For the text-containing cell, return its midpoint in (X, Y) coordinate format. 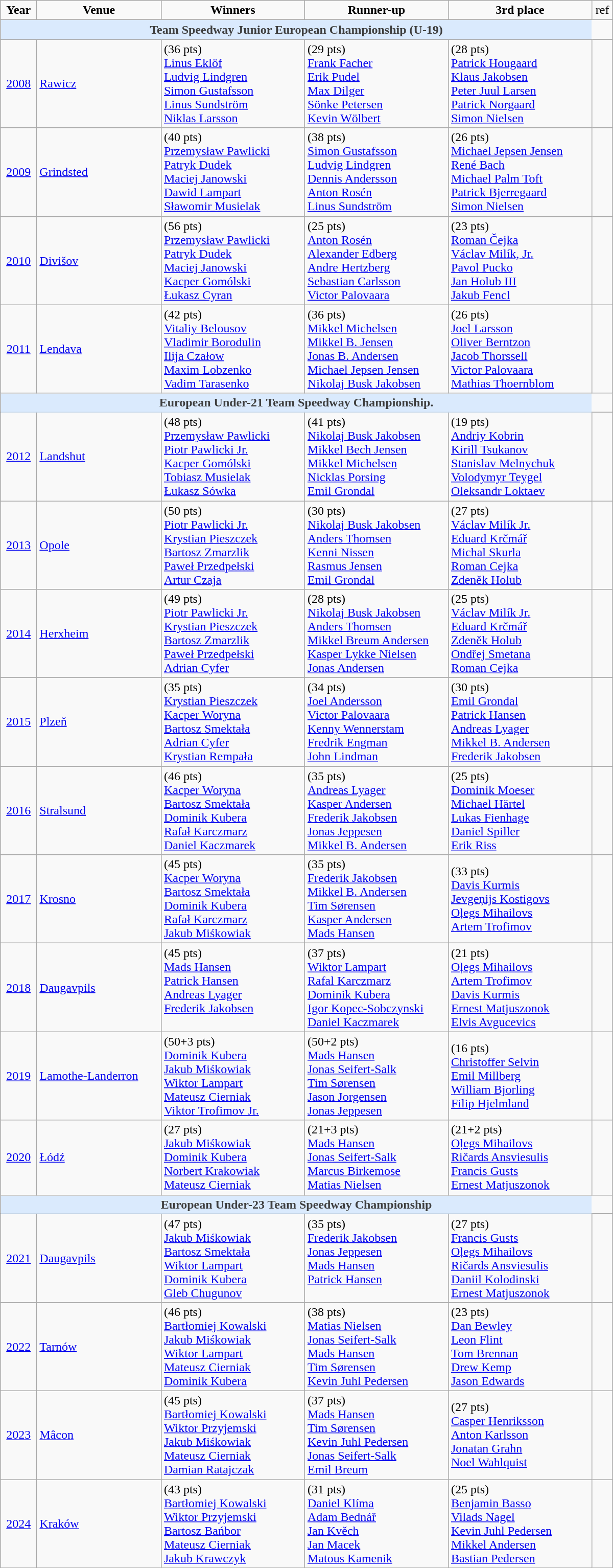
2014 (18, 634)
(35 pts)Frederik JakobsenJonas JeppesenMads HansenPatrick Hansen (376, 1258)
(28 pts)Nikolaj Busk JakobsenAnders ThomsenMikkel Breum AndersenKasper Lykke NielsenJonas Andersen (376, 634)
2011 (18, 349)
Kraków (99, 1524)
ref (603, 10)
(30 pts)Emil GrondalPatrick HansenAndreas LyagerMikkel B. AndersenFrederik Jakobsen (520, 722)
Lendava (99, 349)
2017 (18, 899)
(27 pts)Václav Milík Jr.Eduard KrčmářMichal SkurlaRoman CejkaZdeněk Holub (520, 545)
(49 pts)Piotr Pawlicki Jr.Krystian PieszczekBartosz ZmarzlikPaweł PrzedpełskiAdrian Cyfer (233, 634)
(21 pts)Oļegs MihailovsArtem TrofimovDavis KurmisErnest MatjuszonokElvis Avgucevics (520, 988)
Runner-up (376, 10)
(37 pts)Wiktor LampartRafal KarczmarzDominik KuberaIgor Kopec-SobczynskiDaniel Kaczmarek (376, 988)
2018 (18, 988)
European Under-23 Team Speedway Championship (296, 1205)
(38 pts)Matias NielsenJonas Seifert-SalkMads HansenTim SørensenKevin Juhl Pedersen (376, 1347)
Grindsted (99, 172)
Winners (233, 10)
Venue (99, 10)
(41 pts)Nikolaj Busk JakobsenMikkel Bech JensenMikkel MichelsenNicklas PorsingEmil Grondal (376, 456)
(25 pts)Anton RosénAlexander EdbergAndre HertzbergSebastian CarlssonVictor Palovaara (376, 261)
(40 pts)Przemysław PawlickiPatryk DudekMaciej JanowskiDawid LampartSławomir Musielak (233, 172)
2008 (18, 84)
(26 pts)Joel LarssonOliver BerntzonJacob Thorssell Victor PalovaaraMathias Thoernblom (520, 349)
(16 pts)Christoffer SelvinEmil MillbergWilliam BjorlingFilip Hjelmland (520, 1076)
2009 (18, 172)
Landshut (99, 456)
2019 (18, 1076)
Stralsund (99, 811)
(25 pts)Dominik MoeserMichael HärtelLukas FienhageDaniel SpillerErik Riss (520, 811)
(42 pts)Vitaliy BelousovVladimir BorodulinIlija CzałowMaxim LobzenkoVadim Tarasenko (233, 349)
(50+2 pts)Mads HansenJonas Seifert-SalkTim SørensenJason JorgensenJonas Jeppesen (376, 1076)
(46 pts)Kacper WorynaBartosz SmektałaDominik KuberaRafał KarczmarzDaniel Kaczmarek (233, 811)
(45 pts)Mads HansenPatrick HansenAndreas LyagerFrederik Jakobsen (233, 988)
(35 pts)Frederik JakobsenMikkel B. AndersenTim SørensenKasper AndersenMads Hansen (376, 899)
(28 pts)Patrick HougaardKlaus JakobsenPeter Juul LarsenPatrick NorgaardSimon Nielsen (520, 84)
Krosno (99, 899)
2015 (18, 722)
2024 (18, 1524)
(38 pts)Simon GustafssonLudvig LindgrenDennis AnderssonAnton RosénLinus Sundström (376, 172)
(31 pts)Daniel KlímaAdam BednářJan KvěchJan MacekMatous Kamenik (376, 1524)
(50+3 pts)Dominik KuberaJakub MiśkowiakWiktor LampartMateusz CierniakViktor Trofimov Jr. (233, 1076)
European Under-21 Team Speedway Championship. (296, 403)
(36 pts)Linus EklöfLudvig LindgrenSimon GustafssonLinus SundströmNiklas Larsson (233, 84)
(35 pts)Andreas LyagerKasper AndersenFrederik JakobsenJonas JeppesenMikkel B. Andersen (376, 811)
Mâcon (99, 1435)
2012 (18, 456)
Herxheim (99, 634)
(34 pts)Joel AnderssonVictor PalovaaraKenny WennerstamFredrik EngmanJohn Lindman (376, 722)
Divišov (99, 261)
(46 pts)Bartłomiej KowalskiJakub MiśkowiakWiktor LampartMateusz CierniakDominik Kubera (233, 1347)
(45 pts)Bartłomiej KowalskiWiktor PrzyjemskiJakub MiśkowiakMateusz CierniakDamian Ratajczak (233, 1435)
(45 pts)Kacper WorynaBartosz SmektałaDominik KuberaRafał KarczmarzJakub Miśkowiak (233, 899)
(43 pts)Bartłomiej KowalskiWiktor PrzyjemskiBartosz BańborMateusz CierniakJakub Krawczyk (233, 1524)
(27 pts)Casper HenrikssonAnton KarlssonJonatan GrahnNoel Wahlquist (520, 1435)
(50 pts)Piotr Pawlicki Jr.Krystian PieszczekBartosz ZmarzlikPaweł PrzedpełskiArtur Czaja (233, 545)
Rawicz (99, 84)
2020 (18, 1157)
Year (18, 10)
(21+3 pts)Mads HansenJonas Seifert-SalkMarcus BirkemoseMatias Nielsen (376, 1157)
(19 pts)Andriy KobrinKirill TsukanovStanislav MelnychukVolodymyr Teygel Oleksandr Loktaev (520, 456)
(48 pts)Przemysław PawlickiPiotr Pawlicki Jr.Kacper GomólskiTobiasz MusielakŁukasz Sówka (233, 456)
Opole (99, 545)
(23 pts)Dan BewleyLeon FlintTom BrennanDrew KempJason Edwards (520, 1347)
2013 (18, 545)
Lamothe-Landerron (99, 1076)
3rd place (520, 10)
Plzeň (99, 722)
(27 pts)Francis GustsOļegs MihailovsRičards Ansviesulis Daniil Kolodinski Ernest Matjuszonok (520, 1258)
(56 pts)Przemysław PawlickiPatryk DudekMaciej JanowskiKacper GomólskiŁukasz Cyran (233, 261)
(21+2 pts)Oļegs MihailovsRičards AnsviesulisFrancis GustsErnest Matjuszonok (520, 1157)
(26 pts)Michael Jepsen Jensen René Bach Michael Palm ToftPatrick BjerregaardSimon Nielsen (520, 172)
2021 (18, 1258)
2010 (18, 261)
(25 pts)Benjamin BassoVilads NagelKevin Juhl PedersenMikkel AndersenBastian Pedersen (520, 1524)
(35 pts)Krystian PieszczekKacper WorynaBartosz SmektałaAdrian CyferKrystian Rempała (233, 722)
(29 pts)Frank FacherErik PudelMax DilgerSönke PetersenKevin Wölbert (376, 84)
(25 pts)Václav Milík Jr.Eduard KrčmářZdeněk HolubOndřej SmetanaRoman Cejka (520, 634)
(47 pts)Jakub MiśkowiakBartosz SmektałaWiktor LampartDominik KuberaGleb Chugunov (233, 1258)
Tarnów (99, 1347)
(23 pts)Roman ČejkaVáclav Milík, Jr.Pavol PuckoJan Holub IIIJakub Fencl (520, 261)
(37 pts)Mads HansenTim SørensenKevin Juhl PedersenJonas Seifert-SalkEmil Breum (376, 1435)
2022 (18, 1347)
Łódź (99, 1157)
(30 pts)Nikolaj Busk JakobsenAnders ThomsenKenni NissenRasmus JensenEmil Grondal (376, 545)
(27 pts)Jakub MiśkowiakDominik KuberaNorbert KrakowiakMateusz Cierniak (233, 1157)
(36 pts)Mikkel MichelsenMikkel B. JensenJonas B. AndersenMichael Jepsen JensenNikolaj Busk Jakobsen (376, 349)
2016 (18, 811)
(33 pts)Davis KurmisJevgeņijs KostigovsOļegs MihailovsArtem Trofimov (520, 899)
2023 (18, 1435)
Team Speedway Junior European Championship (U-19) (296, 30)
